Detect which cell encompasses the target text, then output its (x, y) center coordinate. 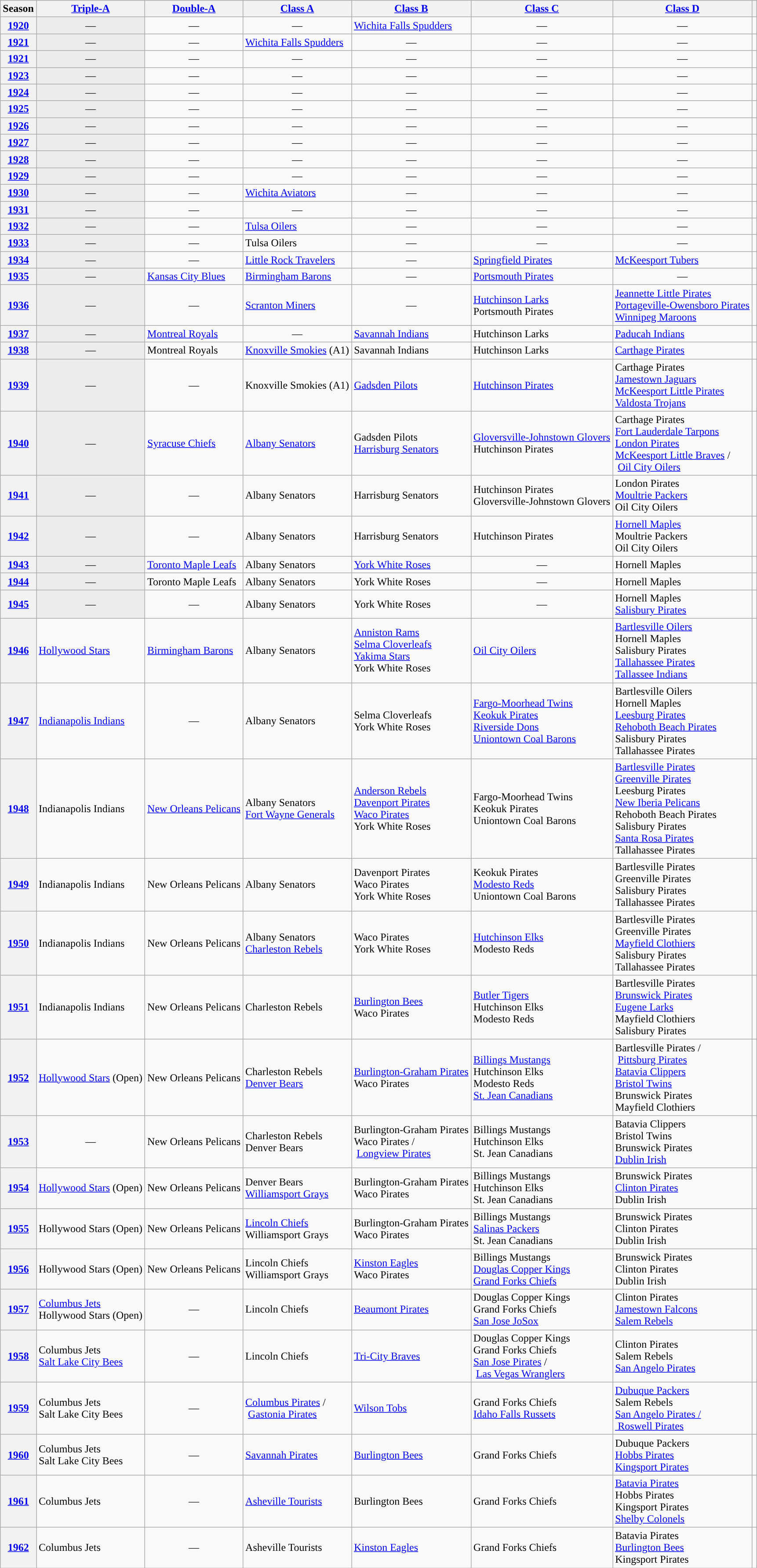
1934 (18, 260)
Bartlesville PiratesGreenville PiratesLeesburg PiratesNew Iberia PelicansRehoboth Beach PiratesSalisbury PiratesSanta Rosa PiratesTallahassee Pirates (682, 809)
Portsmouth Pirates (542, 277)
Hornell MaplesSalisbury Pirates (682, 604)
Batavia PiratesHobbs PiratesKingsport PiratesShelby Colonels (682, 1501)
1933 (18, 243)
Douglas Copper KingsGrand Forks ChiefsSan Jose JoSox (542, 1309)
Waco PiratesYork White Roses (411, 943)
1948 (18, 809)
1962 (18, 1547)
Clinton PiratesJamestown FalconsSalem Rebels (682, 1309)
Beaumont Pirates (411, 1309)
Davenport PiratesWaco PiratesYork White Roses (411, 885)
1931 (18, 210)
Batavia PiratesBurlington BeesKingsport Pirates (682, 1547)
Class C (542, 9)
Class A (297, 9)
1952 (18, 1077)
Fargo-Moorhead TwinsKeokuk PiratesUniontown Coal Barons (542, 809)
Jeannette Little PiratesPortageville-Owensboro PiratesWinnipeg Maroons (682, 305)
1943 (18, 565)
1923 (18, 76)
Charleston Rebels (297, 1007)
1958 (18, 1356)
1936 (18, 305)
Oil City Oilers (542, 650)
Butler TigersHutchinson ElksModesto Reds (542, 1007)
1961 (18, 1501)
1927 (18, 142)
Scranton Miners (297, 305)
Bartlesville OilersHornell MaplesLeesburg PiratesRehoboth Beach PiratesSalisbury PiratesTallahassee Pirates (682, 720)
Burlington BeesWaco Pirates (411, 1007)
1953 (18, 1141)
Triple-A (91, 9)
1960 (18, 1455)
Hutchinson LarksPortsmouth Pirates (542, 305)
1937 (18, 334)
Wichita Aviators (297, 193)
Bartlesville Pirates / Pittsburg PiratesBatavia ClippersBristol TwinsBrunswick PiratesMayfield Clothiers (682, 1077)
1947 (18, 720)
Albany SenatorsCharleston Rebels (297, 943)
1955 (18, 1229)
1932 (18, 226)
Anniston RamsSelma CloverleafsYakima StarsYork White Roses (411, 650)
Savannah Pirates (297, 1455)
1944 (18, 581)
London PiratesMoultrie PackersOil City Oilers (682, 496)
Hornell MaplesMoultrie PackersOil City Oilers (682, 536)
Kinston EaglesWaco Pirates (411, 1269)
Kinston Eagles (411, 1547)
1920 (18, 26)
Grand Forks ChiefsIdaho Falls Russets (542, 1408)
Columbus JetsHollywood Stars (Open) (91, 1309)
1925 (18, 109)
1940 (18, 443)
Gadsden PilotsHarrisburg Senators (411, 443)
Hutchinson ElksModesto Reds (542, 943)
1929 (18, 176)
Class D (682, 9)
1930 (18, 193)
Bartlesville PiratesBrunswick PiratesEugene LarksMayfield ClothiersSalisbury Pirates (682, 1007)
Season (18, 9)
Anderson RebelsDavenport PiratesWaco PiratesYork White Roses (411, 809)
1951 (18, 1007)
1957 (18, 1309)
1941 (18, 496)
Bartlesville PiratesGreenville PiratesMayfield ClothiersSalisbury PiratesTallahassee Pirates (682, 943)
Kansas City Blues (194, 277)
Carthage PiratesJamestown JaguarsMcKeesport Little PiratesValdosta Trojans (682, 385)
Fargo-Moorhead TwinsKeokuk PiratesRiverside DonsUniontown Coal Barons (542, 720)
Dubuque PackersSalem RebelsSan Angelo Pirates / Roswell Pirates (682, 1408)
1928 (18, 159)
Dubuque PackersHobbs PiratesKingsport Pirates (682, 1455)
Class B (411, 9)
1939 (18, 385)
Douglas Copper KingsGrand Forks ChiefsSan Jose Pirates / Las Vegas Wranglers (542, 1356)
1926 (18, 126)
1935 (18, 277)
Carthage PiratesFort Lauderdale TarponsLondon PiratesMcKeesport Little Braves / Oil City Oilers (682, 443)
1942 (18, 536)
Billings MustangsDouglas Copper KingsGrand Forks Chiefs (542, 1269)
Bartlesville PiratesGreenville PiratesSalisbury PiratesTallahassee Pirates (682, 885)
Syracuse Chiefs (194, 443)
Wilson Tobs (411, 1408)
1946 (18, 650)
Carthage Pirates (682, 350)
Gadsden Pilots (411, 385)
Denver BearsWilliamsport Grays (297, 1188)
Billings MustangsSalinas PackersSt. Jean Canadians (542, 1229)
Columbus Pirates / Gastonia Pirates (297, 1408)
1954 (18, 1188)
Selma CloverleafsYork White Roses (411, 720)
McKeesport Tubers (682, 260)
Bartlesville OilersHornell MaplesSalisbury PiratesTallahassee PiratesTallassee Indians (682, 650)
1949 (18, 885)
Springfield Pirates (542, 260)
Tri-City Braves (411, 1356)
1956 (18, 1269)
Burlington-Graham PiratesWaco Pirates / Longview Pirates (411, 1141)
1950 (18, 943)
Hollywood Stars (91, 650)
1938 (18, 350)
Batavia ClippersBristol TwinsBrunswick PiratesDublin Irish (682, 1141)
Paducah Indians (682, 334)
Keokuk PiratesModesto RedsUniontown Coal Barons (542, 885)
Hutchinson PiratesGloversville-Johnstown Glovers (542, 496)
1959 (18, 1408)
Albany SenatorsFort Wayne Generals (297, 809)
Double-A (194, 9)
1924 (18, 92)
Billings MustangsHutchinson ElksModesto RedsSt. Jean Canadians (542, 1077)
Clinton PiratesSalem RebelsSan Angelo Pirates (682, 1356)
1945 (18, 604)
Gloversville-Johnstown GloversHutchinson Pirates (542, 443)
Little Rock Travelers (297, 260)
